Locate the cell with the specified text and output its [X, Y] center coordinate. 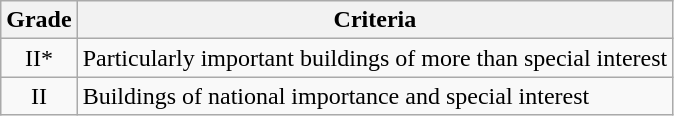
Grade [39, 20]
II [39, 96]
Particularly important buildings of more than special interest [375, 58]
Buildings of national importance and special interest [375, 96]
Criteria [375, 20]
II* [39, 58]
